Return (x, y) of the center of cell containing provided text 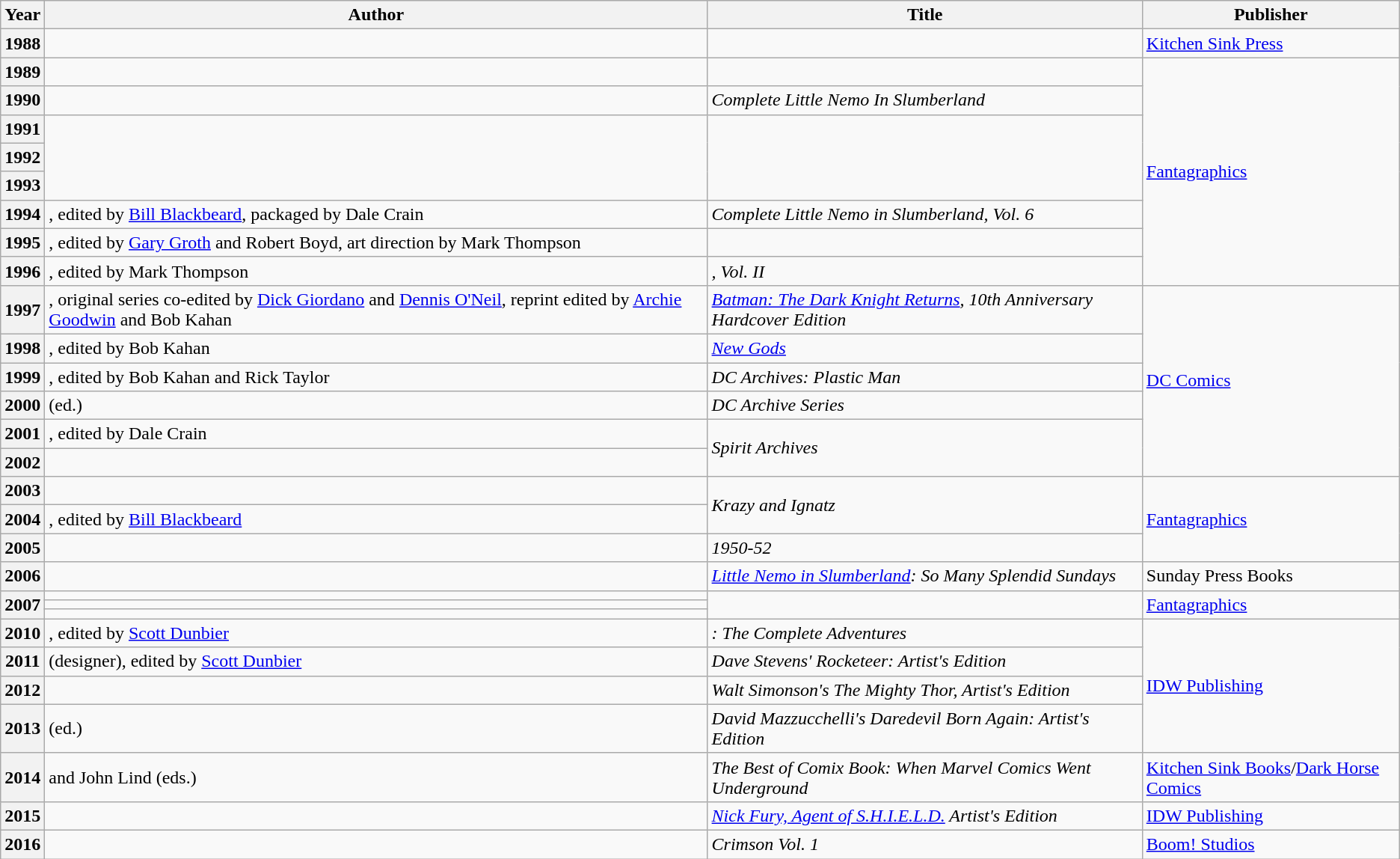
Title (924, 15)
DC Archives: Plastic Man (924, 376)
2012 (22, 690)
2004 (22, 519)
, Vol. II (924, 271)
Nick Fury, Agent of S.H.I.E.L.D. Artist's Edition (924, 816)
and John Lind (eds.) (376, 777)
Spirit Archives (924, 448)
The Best of Comix Book: When Marvel Comics Went Underground (924, 777)
Sunday Press Books (1271, 576)
2005 (22, 548)
, edited by Bob Kahan (376, 348)
2010 (22, 633)
1988 (22, 43)
, edited by Gary Groth and Robert Boyd, art direction by Mark Thompson (376, 242)
1989 (22, 72)
1995 (22, 242)
2013 (22, 729)
1950-52 (924, 548)
Batman: The Dark Knight Returns, 10th Anniversary Hardcover Edition (924, 310)
1996 (22, 271)
1997 (22, 310)
1993 (22, 186)
Kitchen Sink Books/Dark Horse Comics (1271, 777)
(designer), edited by Scott Dunbier (376, 661)
1999 (22, 376)
David Mazzucchelli's Daredevil Born Again: Artist's Edition (924, 729)
: The Complete Adventures (924, 633)
Kitchen Sink Press (1271, 43)
, edited by Mark Thompson (376, 271)
2003 (22, 491)
, edited by Bob Kahan and Rick Taylor (376, 376)
2014 (22, 777)
1998 (22, 348)
Boom! Studios (1271, 844)
Year (22, 15)
Little Nemo in Slumberland: So Many Splendid Sundays (924, 576)
1992 (22, 157)
1990 (22, 100)
, edited by Scott Dunbier (376, 633)
1994 (22, 214)
Author (376, 15)
Walt Simonson's The Mighty Thor, Artist's Edition (924, 690)
2016 (22, 844)
, edited by Bill Blackbeard (376, 519)
New Gods (924, 348)
, edited by Dale Crain (376, 434)
Complete Little Nemo in Slumberland, Vol. 6 (924, 214)
2006 (22, 576)
DC Comics (1271, 380)
2007 (22, 605)
, original series co-edited by Dick Giordano and Dennis O'Neil, reprint edited by Archie Goodwin and Bob Kahan (376, 310)
DC Archive Series (924, 406)
Crimson Vol. 1 (924, 844)
2001 (22, 434)
Krazy and Ignatz (924, 505)
2011 (22, 661)
Publisher (1271, 15)
, edited by Bill Blackbeard, packaged by Dale Crain (376, 214)
Dave Stevens' Rocketeer: Artist's Edition (924, 661)
2015 (22, 816)
1991 (22, 129)
2000 (22, 406)
Complete Little Nemo In Slumberland (924, 100)
2002 (22, 462)
